Pinpoint the cell where the given text exists, returning its (X, Y) midpoint coordinate. 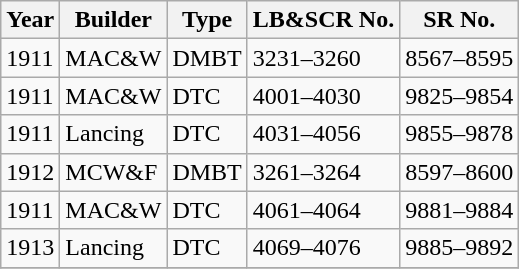
4061–4064 (323, 210)
9825–9854 (460, 96)
3231–3260 (323, 58)
1912 (30, 172)
Year (30, 20)
SR No. (460, 20)
9881–9884 (460, 210)
LB&SCR No. (323, 20)
4069–4076 (323, 248)
3261–3264 (323, 172)
9885–9892 (460, 248)
Type (207, 20)
4001–4030 (323, 96)
8597–8600 (460, 172)
MCW&F (114, 172)
4031–4056 (323, 134)
1913 (30, 248)
9855–9878 (460, 134)
Builder (114, 20)
8567–8595 (460, 58)
